Identify which cell holds the provided text, then report its [x, y] central coordinate. 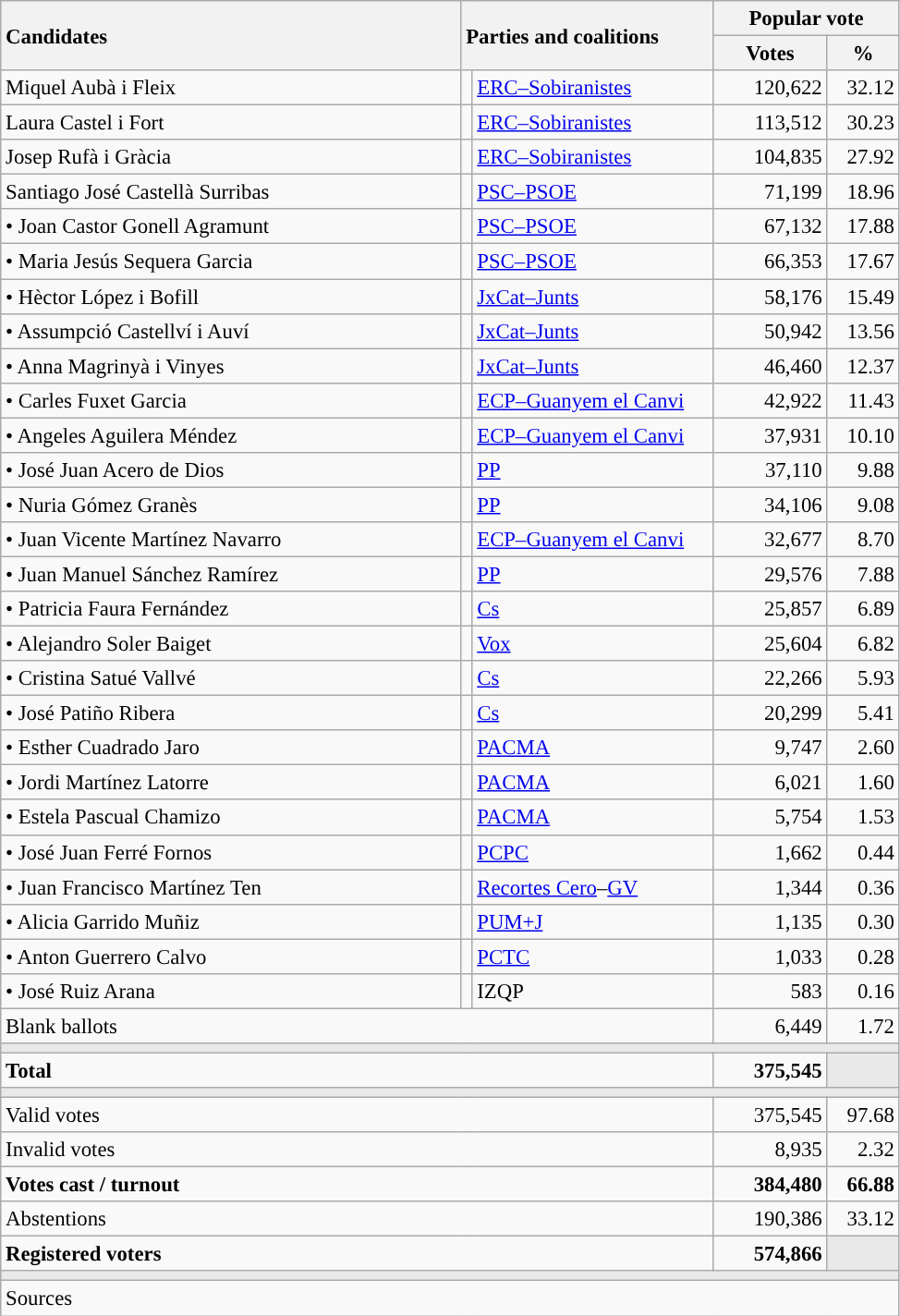
11.43 [863, 400]
8.70 [863, 540]
• José Patiño Ribera [231, 713]
37,931 [771, 435]
12.37 [863, 366]
113,512 [771, 123]
33.12 [863, 1219]
66,353 [771, 262]
• Alejandro Soler Baiget [231, 644]
• Cristina Satué Vallvé [231, 678]
6.89 [863, 609]
66.88 [863, 1185]
PCTC [593, 957]
30.23 [863, 123]
Total [357, 1070]
71,199 [771, 192]
• Jordi Martínez Latorre [231, 783]
• Hèctor López i Bofill [231, 297]
583 [771, 992]
9.88 [863, 470]
• Angeles Aguilera Méndez [231, 435]
7.88 [863, 574]
• Juan Francisco Martínez Ten [231, 887]
0.30 [863, 921]
• Nuria Gómez Granès [231, 505]
1,662 [771, 852]
• Anna Magrinyà i Vinyes [231, 366]
58,176 [771, 297]
Parties and coalitions [588, 35]
• José Ruiz Arana [231, 992]
17.88 [863, 226]
6,449 [771, 1026]
Popular vote [806, 18]
34,106 [771, 505]
27.92 [863, 157]
• José Juan Acero de Dios [231, 470]
6,021 [771, 783]
190,386 [771, 1219]
Laura Castel i Fort [231, 123]
1.53 [863, 818]
13.56 [863, 331]
• Anton Guerrero Calvo [231, 957]
Vox [593, 644]
Blank ballots [357, 1026]
9.08 [863, 505]
Josep Rufà i Gràcia [231, 157]
Candidates [231, 35]
8,935 [771, 1150]
% [863, 54]
• José Juan Ferré Fornos [231, 852]
Abstentions [357, 1219]
97.68 [863, 1115]
37,110 [771, 470]
2.32 [863, 1150]
32.12 [863, 88]
18.96 [863, 192]
67,132 [771, 226]
104,835 [771, 157]
32,677 [771, 540]
Votes [771, 54]
42,922 [771, 400]
Invalid votes [357, 1150]
46,460 [771, 366]
17.67 [863, 262]
25,604 [771, 644]
Valid votes [357, 1115]
• Alicia Garrido Muñiz [231, 921]
Registered voters [357, 1254]
IZQP [593, 992]
20,299 [771, 713]
Santiago José Castellà Surribas [231, 192]
Sources [450, 1298]
PCPC [593, 852]
120,622 [771, 88]
• Esther Cuadrado Jaro [231, 748]
0.36 [863, 887]
0.44 [863, 852]
50,942 [771, 331]
Miquel Aubà i Fleix [231, 88]
Recortes Cero–GV [593, 887]
Votes cast / turnout [357, 1185]
2.60 [863, 748]
• Maria Jesús Sequera Garcia [231, 262]
1.60 [863, 783]
10.10 [863, 435]
1,033 [771, 957]
• Joan Castor Gonell Agramunt [231, 226]
1,344 [771, 887]
PUM+J [593, 921]
• Assumpció Castellví i Auví [231, 331]
29,576 [771, 574]
5.93 [863, 678]
6.82 [863, 644]
25,857 [771, 609]
• Estela Pascual Chamizo [231, 818]
22,266 [771, 678]
• Juan Vicente Martínez Navarro [231, 540]
0.28 [863, 957]
384,480 [771, 1185]
0.16 [863, 992]
5.41 [863, 713]
5,754 [771, 818]
• Juan Manuel Sánchez Ramírez [231, 574]
1,135 [771, 921]
9,747 [771, 748]
• Carles Fuxet Garcia [231, 400]
15.49 [863, 297]
1.72 [863, 1026]
• Patricia Faura Fernández [231, 609]
574,866 [771, 1254]
